Return [x, y] of the center of cell containing provided text 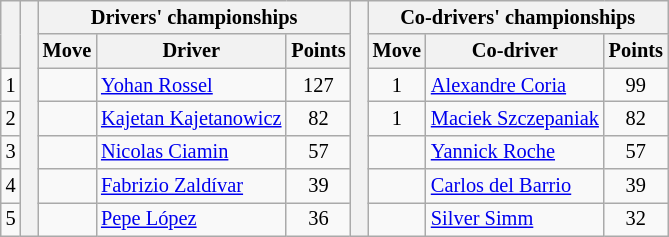
36 [318, 219]
127 [318, 85]
Carlos del Barrio [515, 186]
3 [11, 152]
Yohan Rossel [191, 85]
Fabrizio Zaldívar [191, 186]
32 [636, 219]
Co-driver [515, 51]
Pepe López [191, 219]
4 [11, 186]
Drivers' championships [194, 17]
Kajetan Kajetanowicz [191, 118]
Driver [191, 51]
Yannick Roche [515, 152]
2 [11, 118]
Maciek Szczepaniak [515, 118]
5 [11, 219]
Co-drivers' championships [518, 17]
Silver Simm [515, 219]
99 [636, 85]
Nicolas Ciamin [191, 152]
Alexandre Coria [515, 85]
